Locate the cell with the specified text and output its (x, y) center coordinate. 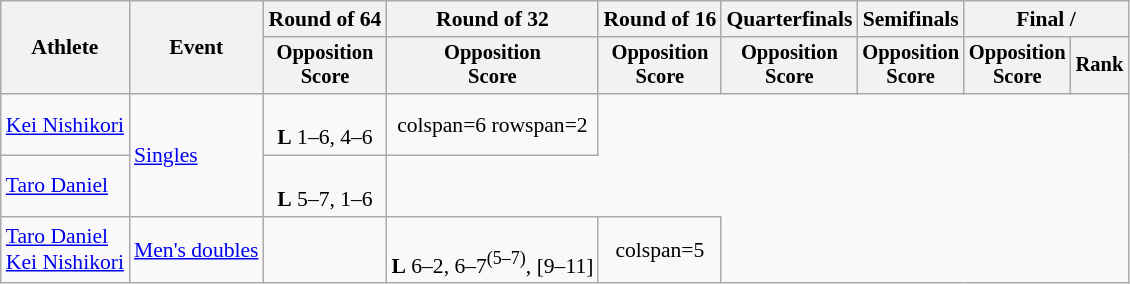
colspan=5 (660, 250)
L 6–2, 6–7(5–7), [9–11] (492, 250)
Rank (1100, 66)
Kei Nishikori (65, 124)
Round of 16 (660, 19)
Round of 64 (326, 19)
Semifinals (910, 19)
Singles (196, 155)
colspan=6 rowspan=2 (492, 124)
Taro Daniel (65, 186)
L 1–6, 4–6 (326, 124)
Quarterfinals (789, 19)
Event (196, 48)
Athlete (65, 48)
Taro DanielKei Nishikori (65, 250)
Round of 32 (492, 19)
L 5–7, 1–6 (326, 186)
Men's doubles (196, 250)
Final / (1046, 19)
